For the text-containing cell, return its midpoint in (X, Y) coordinate format. 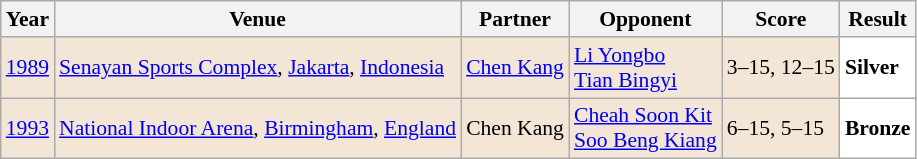
3–15, 12–15 (781, 68)
Li Yongbo Tian Bingyi (646, 68)
Bronze (878, 128)
Opponent (646, 19)
Partner (515, 19)
Venue (258, 19)
Score (781, 19)
National Indoor Arena, Birmingham, England (258, 128)
Silver (878, 68)
6–15, 5–15 (781, 128)
1989 (28, 68)
Cheah Soon Kit Soo Beng Kiang (646, 128)
Result (878, 19)
Senayan Sports Complex, Jakarta, Indonesia (258, 68)
1993 (28, 128)
Year (28, 19)
